Locate the cell with the specified text and output its [X, Y] center coordinate. 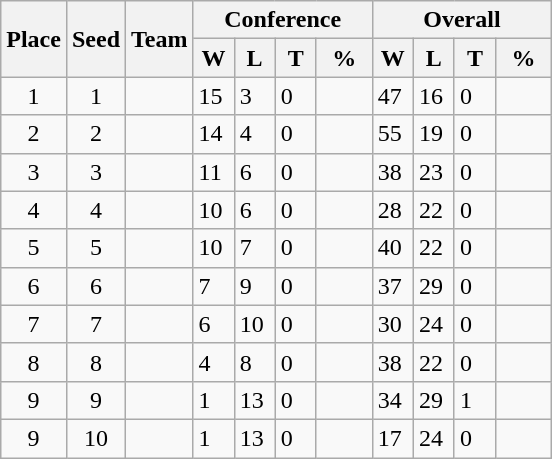
14 [214, 134]
Team [160, 39]
28 [392, 210]
Place [34, 39]
19 [434, 134]
11 [214, 172]
23 [434, 172]
17 [392, 438]
47 [392, 96]
15 [214, 96]
Seed [96, 39]
Overall [462, 20]
30 [392, 324]
40 [392, 248]
55 [392, 134]
37 [392, 286]
34 [392, 400]
Conference [282, 20]
16 [434, 96]
